Return [X, Y] of the center of cell containing provided text 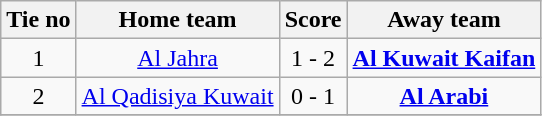
Home team [178, 20]
Al Qadisiya Kuwait [178, 96]
Away team [444, 20]
Score [313, 20]
0 - 1 [313, 96]
Al Kuwait Kaifan [444, 58]
Tie no [38, 20]
2 [38, 96]
Al Arabi [444, 96]
1 [38, 58]
1 - 2 [313, 58]
Al Jahra [178, 58]
